Return the (X, Y) coordinate for the center point of the cell that contains the specified text.  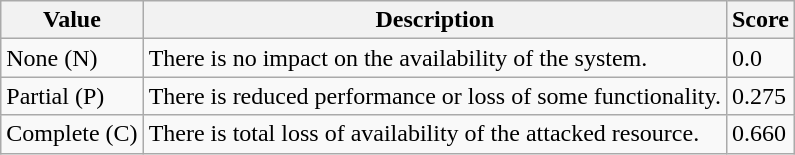
Complete (C) (72, 134)
Partial (P) (72, 96)
0.275 (760, 96)
Score (760, 20)
There is reduced performance or loss of some functionality. (434, 96)
0.660 (760, 134)
Value (72, 20)
There is total loss of availability of the attacked resource. (434, 134)
0.0 (760, 58)
None (N) (72, 58)
Description (434, 20)
There is no impact on the availability of the system. (434, 58)
